Pinpoint the cell where the given text exists, returning its [X, Y] midpoint coordinate. 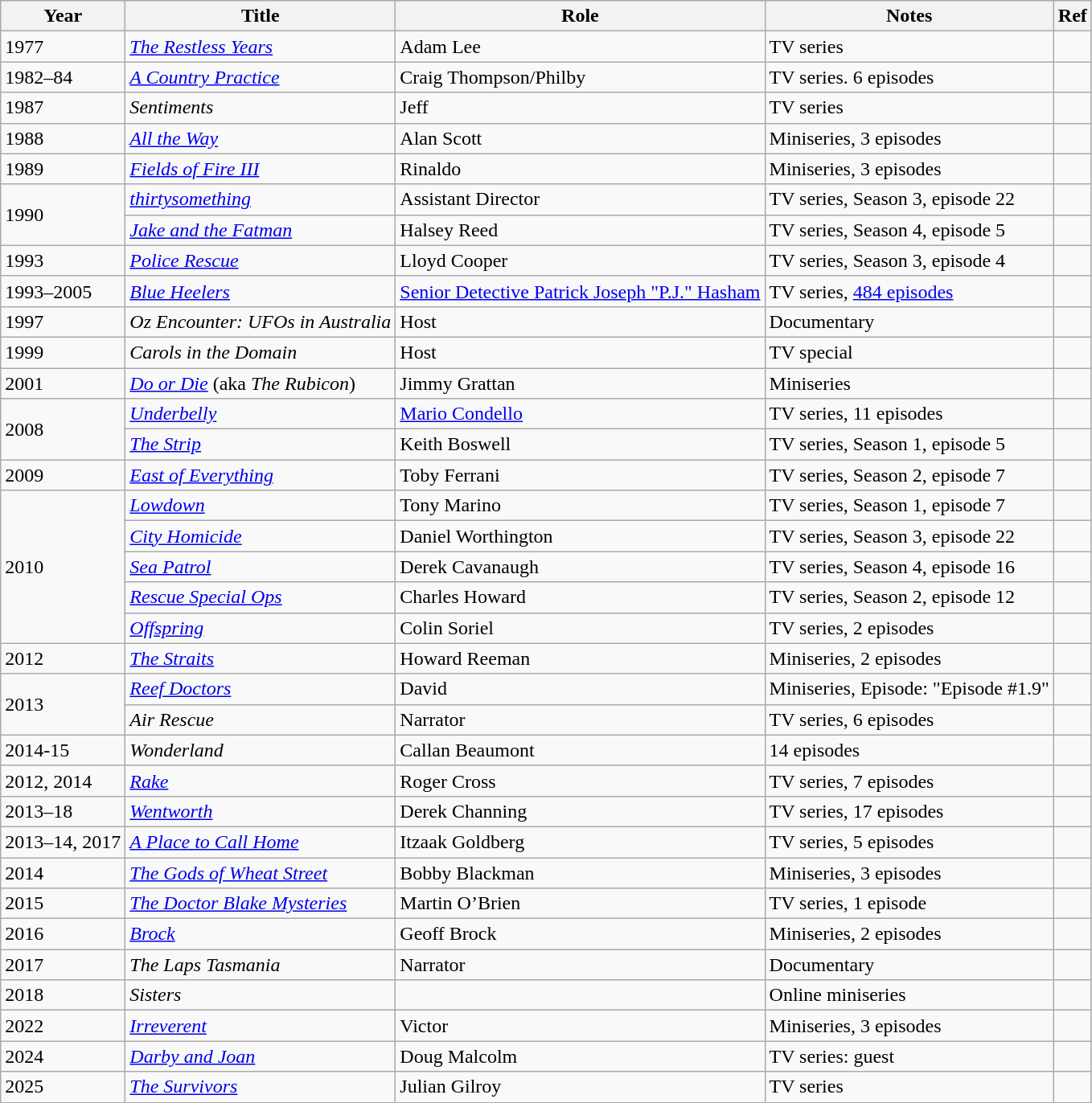
Itzaak Goldberg [581, 842]
Role [581, 16]
2001 [63, 383]
Derek Cavanaugh [581, 567]
Title [261, 16]
Online miniseries [909, 995]
Roger Cross [581, 781]
Assistant Director [581, 199]
Carols in the Domain [261, 352]
Senior Detective Patrick Joseph "P.J." Hasham [581, 291]
Sea Patrol [261, 567]
1993–2005 [63, 291]
TV series, 5 episodes [909, 842]
TV special [909, 352]
2014 [63, 872]
Jimmy Grattan [581, 383]
Toby Ferrani [581, 475]
2012, 2014 [63, 781]
All the Way [261, 138]
Keith Boswell [581, 445]
The Straits [261, 658]
Howard Reeman [581, 658]
2024 [63, 1056]
2018 [63, 995]
Lloyd Cooper [581, 260]
Blue Heelers [261, 291]
TV series, 2 episodes [909, 628]
Tony Marino [581, 506]
TV series, 7 episodes [909, 781]
Sentiments [261, 108]
Offspring [261, 628]
The Doctor Blake Mysteries [261, 904]
TV series, 484 episodes [909, 291]
Jeff [581, 108]
1999 [63, 352]
TV series, Season 1, episode 7 [909, 506]
Irreverent [261, 1026]
Doug Malcolm [581, 1056]
Fields of Fire III [261, 169]
2010 [63, 567]
2014-15 [63, 750]
thirtysomething [261, 199]
Air Rescue [261, 720]
2017 [63, 965]
Lowdown [261, 506]
Halsey Reed [581, 230]
Colin Soriel [581, 628]
2013 [63, 704]
Alan Scott [581, 138]
The Survivors [261, 1087]
TV series, Season 4, episode 5 [909, 230]
2013–18 [63, 811]
Wentworth [261, 811]
Derek Channing [581, 811]
1987 [63, 108]
Miniseries, Episode: "Episode #1.9" [909, 689]
Brock [261, 934]
Underbelly [261, 414]
Reef Doctors [261, 689]
David [581, 689]
Ref [1073, 16]
Craig Thompson/Philby [581, 77]
East of Everything [261, 475]
TV series, 1 episode [909, 904]
2015 [63, 904]
TV series, Season 3, episode 4 [909, 260]
Wonderland [261, 750]
2025 [63, 1087]
Darby and Joan [261, 1056]
Adam Lee [581, 47]
1988 [63, 138]
Do or Die (aka The Rubicon) [261, 383]
Charles Howard [581, 597]
Bobby Blackman [581, 872]
Daniel Worthington [581, 536]
2009 [63, 475]
2013–14, 2017 [63, 842]
Rinaldo [581, 169]
TV series, Season 4, episode 16 [909, 567]
TV series: guest [909, 1056]
TV series, 17 episodes [909, 811]
Miniseries [909, 383]
Police Rescue [261, 260]
Julian Gilroy [581, 1087]
Mario Condello [581, 414]
1989 [63, 169]
Oz Encounter: UFOs in Australia [261, 322]
The Restless Years [261, 47]
Year [63, 16]
1993 [63, 260]
1977 [63, 47]
Rake [261, 781]
Callan Beaumont [581, 750]
Victor [581, 1026]
Rescue Special Ops [261, 597]
TV series. 6 episodes [909, 77]
TV series, Season 2, episode 12 [909, 597]
TV series, 6 episodes [909, 720]
A Place to Call Home [261, 842]
14 episodes [909, 750]
The Strip [261, 445]
A Country Practice [261, 77]
Sisters [261, 995]
2008 [63, 429]
Geoff Brock [581, 934]
Martin O’Brien [581, 904]
1982–84 [63, 77]
2022 [63, 1026]
The Gods of Wheat Street [261, 872]
2016 [63, 934]
Notes [909, 16]
1997 [63, 322]
Jake and the Fatman [261, 230]
1990 [63, 215]
2012 [63, 658]
TV series, Season 2, episode 7 [909, 475]
City Homicide [261, 536]
TV series, Season 1, episode 5 [909, 445]
The Laps Tasmania [261, 965]
TV series, 11 episodes [909, 414]
